Locate the cell with the specified text and output its [x, y] center coordinate. 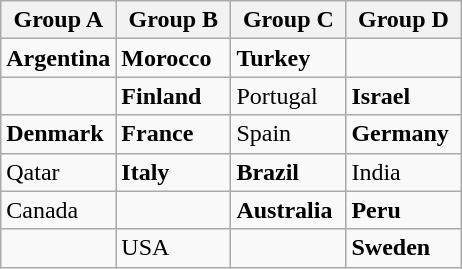
Turkey [288, 58]
Germany [404, 134]
Italy [174, 172]
Denmark [58, 134]
Finland [174, 96]
Peru [404, 210]
Israel [404, 96]
Portugal [288, 96]
Group A [58, 20]
Argentina [58, 58]
Group C [288, 20]
Spain [288, 134]
Australia [288, 210]
Group D [404, 20]
Brazil [288, 172]
France [174, 134]
Qatar [58, 172]
Group B [174, 20]
Morocco [174, 58]
Canada [58, 210]
Sweden [404, 248]
India [404, 172]
USA [174, 248]
